Provide the [x, y] coordinate of the cell's center where the given text is located.  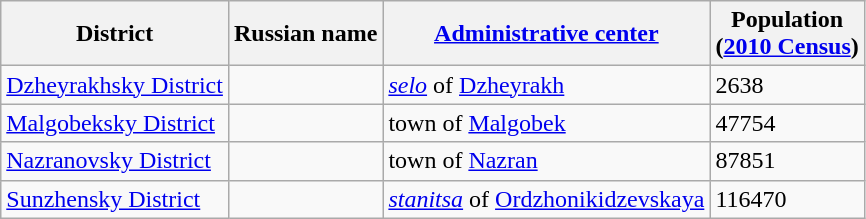
116470 [787, 199]
Sunzhensky District [115, 199]
selo of Dzheyrakh [546, 85]
Malgobeksky District [115, 123]
Population(2010 Census) [787, 34]
town of Malgobek [546, 123]
47754 [787, 123]
2638 [787, 85]
Administrative center [546, 34]
87851 [787, 161]
Nazranovsky District [115, 161]
stanitsa of Ordzhonikidzevskaya [546, 199]
District [115, 34]
Russian name [305, 34]
town of Nazran [546, 161]
Dzheyrakhsky District [115, 85]
